Capture the cell that displays the provided text and extract its [x, y] central coordinate. 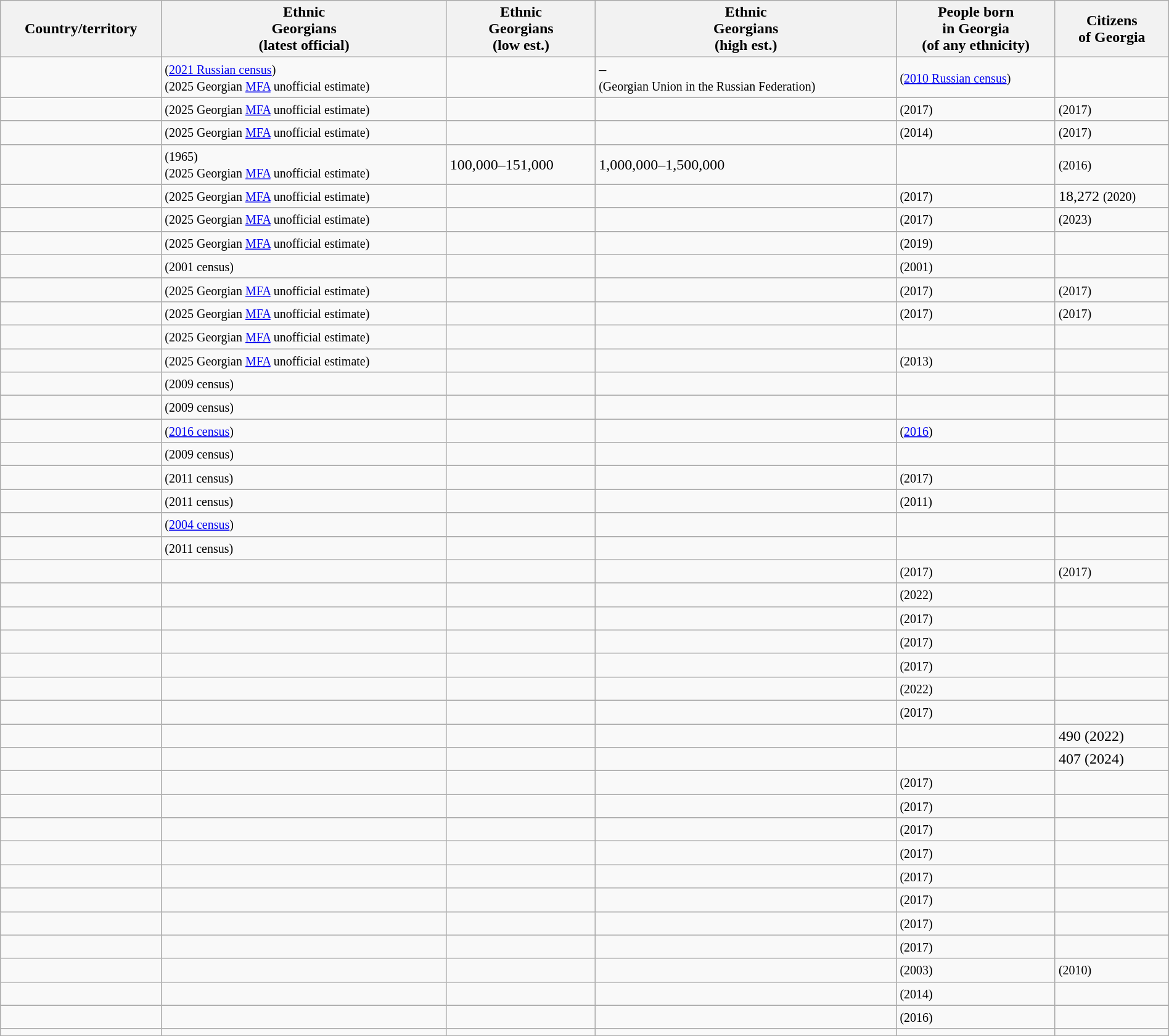
Country/territory [81, 29]
(2016 census) [305, 431]
(2001 census) [305, 266]
(2004 census) [305, 524]
– (Georgian Union in the Russian Federation) [746, 78]
(2003) [976, 970]
(2013) [976, 361]
490 (2022) [1112, 735]
(2010 Russian census) [976, 78]
(2023) [1112, 219]
1,000,000–1,500,000 [746, 164]
(2001) [976, 266]
Citizensof Georgia [1112, 29]
(1965) (2025 Georgian MFA unofficial estimate) [305, 164]
(2011) [976, 501]
18,272 (2020) [1112, 196]
100,000–151,000 [520, 164]
People bornin Georgia(of any ethnicity) [976, 29]
407 (2024) [1112, 759]
EthnicGeorgians(latest official) [305, 29]
EthnicGeorgians(low est.) [520, 29]
(2019) [976, 243]
(2021 Russian census) (2025 Georgian MFA unofficial estimate) [305, 78]
EthnicGeorgians(high est.) [746, 29]
(2010) [1112, 970]
